Determine the [x, y] coordinate at the center of the cell enclosing the given text.  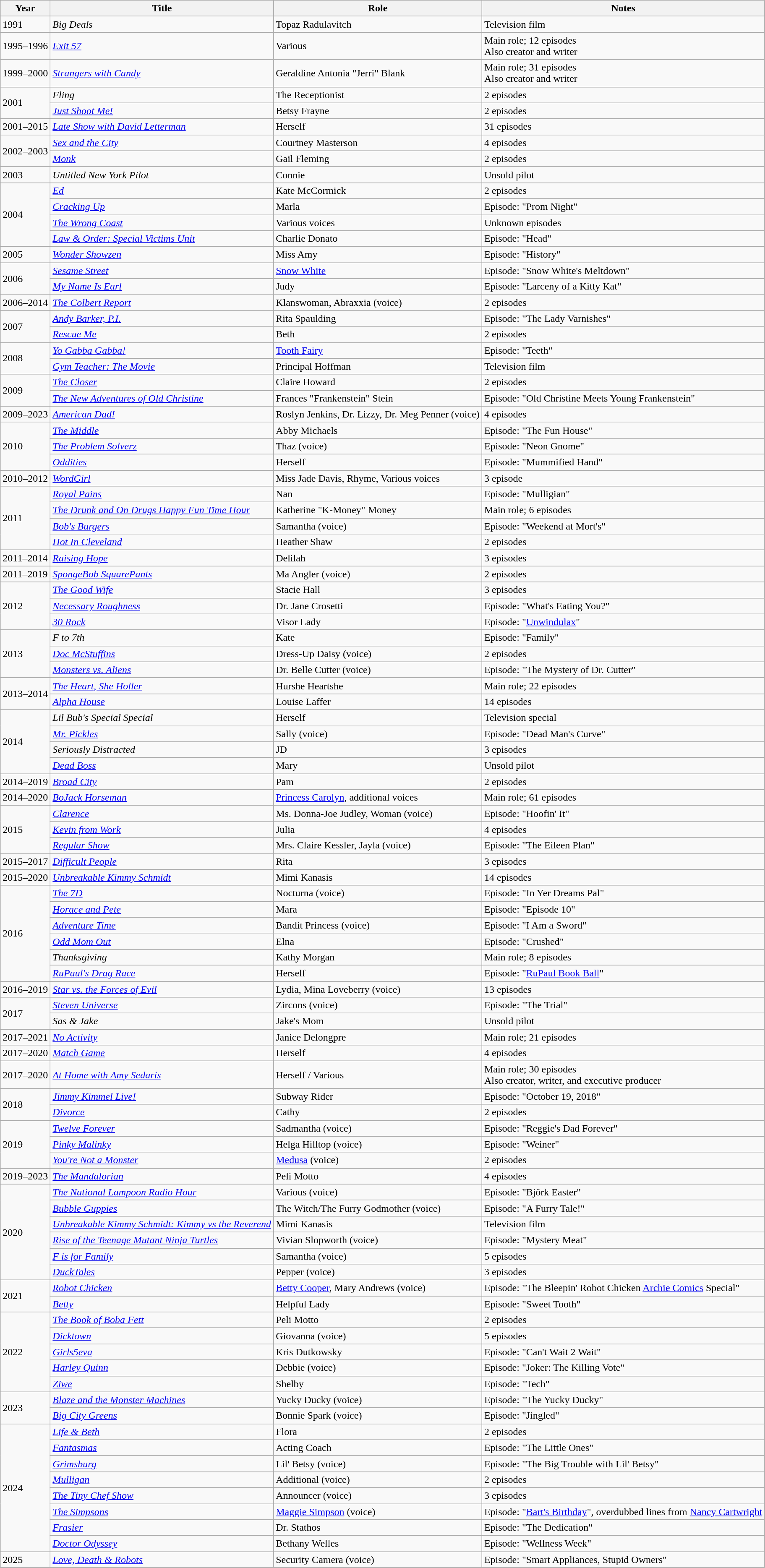
The Book of Boba Fett [162, 1320]
2003 [25, 175]
Klanswoman, Abraxxia (voice) [378, 303]
Episode: "Can't Wait 2 Wait" [623, 1352]
The Middle [162, 430]
Episode: "Weekend at Mort's" [623, 526]
Pinky Malinky [162, 1144]
Year [25, 8]
Dr. Jane Crosetti [378, 606]
Exit 57 [162, 46]
Delilah [378, 558]
Episode: "Mystery Meat" [623, 1240]
Hot In Cleveland [162, 542]
2024 [25, 1487]
Clarence [162, 814]
2021 [25, 1296]
Episode: "The Lady Varnishes" [623, 318]
Episode: "Teeth" [623, 350]
Kate [378, 638]
Julia [378, 830]
Robot Chicken [162, 1288]
Strangers with Candy [162, 73]
Episode: "Wellness Week" [623, 1544]
2020 [25, 1232]
2010–2012 [25, 478]
Maggie Simpson (voice) [378, 1512]
Rescue Me [162, 334]
Grimsburg [162, 1464]
F to 7th [162, 638]
Episode: "Bart's Birthday", overdubbed lines from Nancy Cartwright [623, 1512]
Match Game [162, 1053]
Wonder Showzen [162, 255]
Episode: "The Yucky Ducky" [623, 1400]
Louise Laffer [378, 702]
30 Rock [162, 622]
2025 [25, 1560]
Cathy [378, 1112]
DuckTales [162, 1272]
Episode: "Björk Easter" [623, 1192]
Law & Order: Special Victims Unit [162, 239]
Bob's Burgers [162, 526]
Mara [378, 909]
The Problem Solverz [162, 446]
Big City Greens [162, 1416]
Life & Beth [162, 1432]
Doctor Odyssey [162, 1544]
Late Show with David Letterman [162, 127]
Episode: "Tech" [623, 1384]
Main role; 6 episodes [623, 510]
Hurshe Heartshe [378, 686]
Episode: "In Yer Dreams Pal" [623, 893]
Title [162, 8]
Gym Teacher: The Movie [162, 366]
Security Camera (voice) [378, 1560]
Episode: "Unwindulax" [623, 622]
2017–2021 [25, 1037]
2019 [25, 1144]
Mulligan [162, 1479]
2022 [25, 1352]
The Colbert Report [162, 303]
Bonnie Spark (voice) [378, 1416]
Betty [162, 1304]
Judy [378, 287]
Episode: "Episode 10" [623, 909]
Fantasmas [162, 1448]
Oddities [162, 462]
You're Not a Monster [162, 1160]
Just Shoot Me! [162, 111]
Big Deals [162, 24]
Cracking Up [162, 206]
2002–2003 [25, 151]
Janice Delongpre [378, 1037]
Episode: "RuPaul Book Ball" [623, 973]
Giovanna (voice) [378, 1336]
Broad City [162, 782]
Seriously Distracted [162, 750]
Girls5eva [162, 1352]
Lydia, Mina Loveberry (voice) [378, 989]
Gail Fleming [378, 159]
Main role; 8 episodes [623, 957]
Main role; 12 episodesAlso creator and writer [623, 46]
Notes [623, 8]
Debbie (voice) [378, 1368]
Dicktown [162, 1336]
The Heart, She Holler [162, 686]
Jimmy Kimmel Live! [162, 1096]
Lil' Betsy (voice) [378, 1464]
Announcer (voice) [378, 1495]
Betsy Frayne [378, 111]
Difficult People [162, 861]
No Activity [162, 1037]
Zircons (voice) [378, 1005]
2014–2019 [25, 782]
2009–2023 [25, 414]
Regular Show [162, 845]
Visor Lady [378, 622]
Lil Bub's Special Special [162, 717]
Episode: "The Eileen Plan" [623, 845]
Yo Gabba Gabba! [162, 350]
2004 [25, 214]
Heather Shaw [378, 542]
Episode: "The Trial" [623, 1005]
1999–2000 [25, 73]
1991 [25, 24]
Dress-Up Daisy (voice) [378, 654]
Episode: "Sweet Tooth" [623, 1304]
2015–2020 [25, 877]
My Name Is Earl [162, 287]
Nan [378, 494]
WordGirl [162, 478]
Unbreakable Kimmy Schmidt [162, 877]
Divorce [162, 1112]
Episode: "The Bleepin' Robot Chicken Archie Comics Special" [623, 1288]
Episode: "Joker: The Killing Vote" [623, 1368]
Kate McCormick [378, 190]
2023 [25, 1408]
Episode: "A Furry Tale!" [623, 1208]
Episode: "The Big Trouble with Lil' Betsy" [623, 1464]
Elna [378, 941]
Kathy Morgan [378, 957]
Mr. Pickles [162, 734]
1995–1996 [25, 46]
2011 [25, 518]
2015–2017 [25, 861]
Ziwe [162, 1384]
Episode: "Weiner" [623, 1144]
Andy Barker, P.I. [162, 318]
Adventure Time [162, 925]
Monk [162, 159]
Unknown episodes [623, 223]
RuPaul's Drag Race [162, 973]
Alpha House [162, 702]
Main role; 31 episodesAlso creator and writer [623, 73]
The Good Wife [162, 590]
13 episodes [623, 989]
2001 [25, 103]
Main role; 61 episodes [623, 798]
Thanksgiving [162, 957]
Geraldine Antonia "Jerri" Blank [378, 73]
Vivian Slopworth (voice) [378, 1240]
2005 [25, 255]
Bethany Welles [378, 1544]
Sesame Street [162, 271]
2012 [25, 606]
Abby Michaels [378, 430]
The National Lampoon Radio Hour [162, 1192]
Ed [162, 190]
Miss Amy [378, 255]
2015 [25, 830]
Episode: "The Little Ones" [623, 1448]
Marla [378, 206]
Odd Mom Out [162, 941]
The Closer [162, 382]
Harley Quinn [162, 1368]
Charlie Donato [378, 239]
Sas & Jake [162, 1021]
Thaz (voice) [378, 446]
Love, Death & Robots [162, 1560]
Episode: "Jingled" [623, 1416]
F is for Family [162, 1256]
2013 [25, 654]
2016 [25, 933]
Star vs. the Forces of Evil [162, 989]
Main role; 21 episodes [623, 1037]
Episode: "Prom Night" [623, 206]
Episode: "The Mystery of Dr. Cutter" [623, 670]
At Home with Amy Sedaris [162, 1075]
2011–2019 [25, 574]
Dr. Stathos [378, 1528]
Untitled New York Pilot [162, 175]
Courtney Masterson [378, 143]
Subway Rider [378, 1096]
Additional (voice) [378, 1479]
Episode: "The Fun House" [623, 430]
Kris Dutkowsky [378, 1352]
Flora [378, 1432]
Connie [378, 175]
Sally (voice) [378, 734]
Episode: "I Am a Sword" [623, 925]
Helpful Lady [378, 1304]
2011–2014 [25, 558]
Claire Howard [378, 382]
Frances "Frankenstein" Stein [378, 398]
Mary [378, 766]
Kevin from Work [162, 830]
Katherine "K-Money" Money [378, 510]
The Witch/The Furry Godmother (voice) [378, 1208]
Rita [378, 861]
The 7D [162, 893]
Betty Cooper, Mary Andrews (voice) [378, 1288]
Episode: "Head" [623, 239]
Herself / Various [378, 1075]
Various (voice) [378, 1192]
Episode: "Old Christine Meets Young Frankenstein" [623, 398]
2007 [25, 326]
Beth [378, 334]
2016–2019 [25, 989]
Acting Coach [378, 1448]
Ma Angler (voice) [378, 574]
2009 [25, 390]
Episode: "Mulligian" [623, 494]
Episode: "October 19, 2018" [623, 1096]
2006–2014 [25, 303]
The Drunk and On Drugs Happy Fun Time Hour [162, 510]
Fling [162, 95]
Pepper (voice) [378, 1272]
Various [378, 46]
Sadmantha (voice) [378, 1128]
Role [378, 8]
The Mandalorian [162, 1176]
Helga Hilltop (voice) [378, 1144]
The Tiny Chef Show [162, 1495]
Episode: "Smart Appliances, Stupid Owners" [623, 1560]
Monsters vs. Aliens [162, 670]
2010 [25, 446]
The Receptionist [378, 95]
Bandit Princess (voice) [378, 925]
JD [378, 750]
Medusa (voice) [378, 1160]
Tooth Fairy [378, 350]
3 episode [623, 478]
2008 [25, 358]
Episode: "Reggie's Dad Forever" [623, 1128]
Bubble Guppies [162, 1208]
Frasier [162, 1528]
Episode: "What's Eating You?" [623, 606]
Episode: "Mummified Hand" [623, 462]
American Dad! [162, 414]
Twelve Forever [162, 1128]
2018 [25, 1104]
Miss Jade Davis, Rhyme, Various voices [378, 478]
Episode: "Neon Gnome" [623, 446]
Mrs. Claire Kessler, Jayla (voice) [378, 845]
Horace and Pete [162, 909]
2014–2020 [25, 798]
2013–2014 [25, 694]
Jake's Mom [378, 1021]
Princess Carolyn, additional voices [378, 798]
Snow White [378, 271]
Unbreakable Kimmy Schmidt: Kimmy vs the Reverend [162, 1224]
Sex and the City [162, 143]
Rita Spaulding [378, 318]
Royal Pains [162, 494]
Blaze and the Monster Machines [162, 1400]
Various voices [378, 223]
2014 [25, 741]
Dr. Belle Cutter (voice) [378, 670]
Television special [623, 717]
Nocturna (voice) [378, 893]
Rise of the Teenage Mutant Ninja Turtles [162, 1240]
Episode: "The Dedication" [623, 1528]
Dead Boss [162, 766]
Pam [378, 782]
Episode: "Crushed" [623, 941]
Shelby [378, 1384]
BoJack Horseman [162, 798]
Episode: "History" [623, 255]
Topaz Radulavitch [378, 24]
Episode: "Larceny of a Kitty Kat" [623, 287]
Yucky Ducky (voice) [378, 1400]
Episode: "Dead Man's Curve" [623, 734]
Roslyn Jenkins, Dr. Lizzy, Dr. Meg Penner (voice) [378, 414]
Steven Universe [162, 1005]
The Simpsons [162, 1512]
Ms. Donna-Joe Judley, Woman (voice) [378, 814]
Episode: "Snow White's Meltdown" [623, 271]
The Wrong Coast [162, 223]
Stacie Hall [378, 590]
Doc McStuffins [162, 654]
Episode: "Family" [623, 638]
Main role; 30 episodesAlso creator, writer, and executive producer [623, 1075]
Principal Hoffman [378, 366]
2017 [25, 1013]
2019–2023 [25, 1176]
2001–2015 [25, 127]
2006 [25, 279]
Necessary Roughness [162, 606]
The New Adventures of Old Christine [162, 398]
SpongeBob SquarePants [162, 574]
Episode: "Hoofin' It" [623, 814]
31 episodes [623, 127]
Main role; 22 episodes [623, 686]
Raising Hope [162, 558]
